Search for the cell housing the specified text and yield its (x, y) center coordinate. 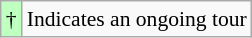
† (12, 19)
Indicates an ongoing tour (137, 19)
